Extract the (x, y) coordinate from the center of the cell holding the provided text.  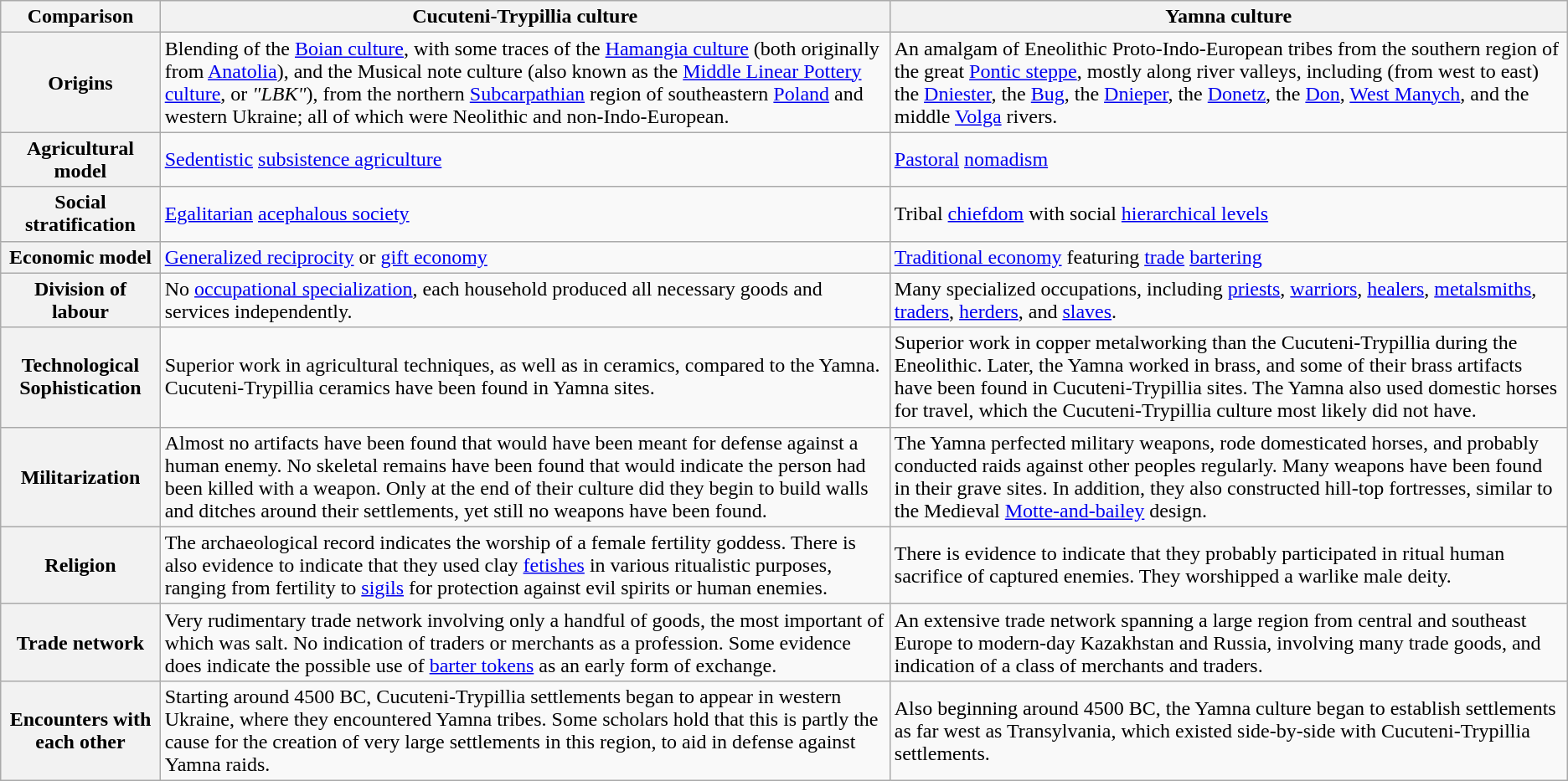
Trade network (80, 642)
Technological Sophistication (80, 377)
Egalitarian acephalous society (524, 214)
Pastoral nomadism (1228, 159)
Generalized reciprocity or gift economy (524, 257)
Sedentistic subsistence agriculture (524, 159)
Encounters with each other (80, 730)
Militarization (80, 477)
Agricultural model (80, 159)
Superior work in agricultural techniques, as well as in ceramics, compared to the Yamna. Cucuteni-Trypillia ceramics have been found in Yamna sites. (524, 377)
Religion (80, 565)
There is evidence to indicate that they probably participated in ritual human sacrifice of captured enemies. They worshipped a warlike male deity. (1228, 565)
Cucuteni-Trypillia culture (524, 17)
Many specialized occupations, including priests, warriors, healers, metalsmiths, traders, herders, and slaves. (1228, 300)
Tribal chiefdom with social hierarchical levels (1228, 214)
Traditional economy featuring trade bartering (1228, 257)
Economic model (80, 257)
No occupational specialization, each household produced all necessary goods and services independently. (524, 300)
Social stratification (80, 214)
Comparison (80, 17)
Division of labour (80, 300)
Origins (80, 82)
Yamna culture (1228, 17)
